Return the (x, y) coordinate for the center point of the cell that contains the specified text.  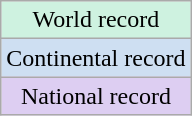
World record (96, 20)
National record (96, 96)
Continental record (96, 58)
